Determine the (x, y) coordinate at the center of the cell enclosing the given text.  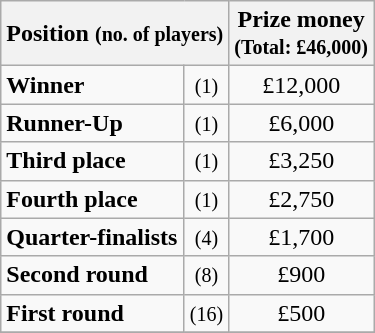
Winner (92, 85)
Prize money(Total: £46,000) (302, 34)
First round (92, 313)
Runner-Up (92, 123)
£2,750 (302, 199)
£900 (302, 275)
Second round (92, 275)
Quarter-finalists (92, 237)
£3,250 (302, 161)
£500 (302, 313)
(4) (206, 237)
Third place (92, 161)
(8) (206, 275)
£12,000 (302, 85)
£6,000 (302, 123)
Fourth place (92, 199)
(16) (206, 313)
Position (no. of players) (115, 34)
£1,700 (302, 237)
